Scan for the cell matching the given text and deliver its (x, y) coordinate at center. 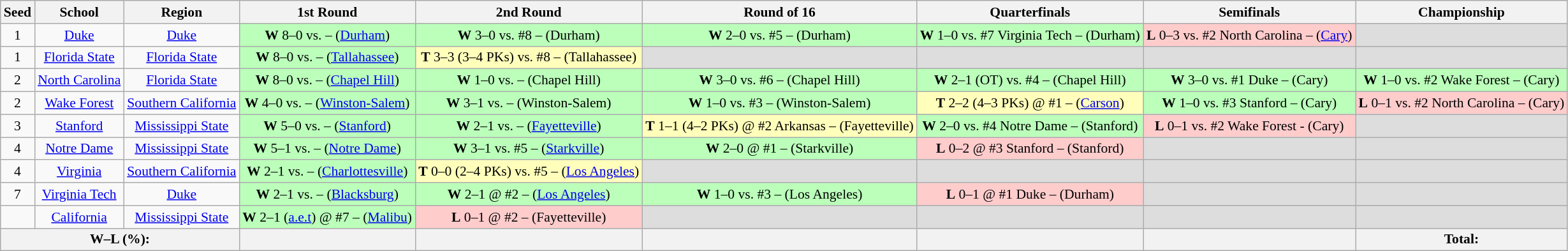
Wake Forest (79, 103)
Round of 16 (779, 12)
W 4–0 vs. – (Winston-Salem) (327, 103)
L 0–2 @ #3 Stanford – (Stanford) (1030, 149)
W 2–1 vs. – (Blacksburg) (327, 194)
W 1–0 vs. #3 – (Los Angeles) (779, 194)
Notre Dame (79, 149)
W 8–0 vs. – (Chapel Hill) (327, 80)
T 2–2 (4–3 PKs) @ #1 – (Carson) (1030, 103)
W 3–1 vs. #5 – (Starkville) (529, 149)
W 3–0 vs. #1 Duke – (Cary) (1250, 80)
W 8–0 vs. – (Durham) (327, 35)
1st Round (327, 12)
L 0–1 vs. #2 Wake Forest - (Cary) (1250, 126)
W 2–1 vs. – (Fayetteville) (529, 126)
L 0–1 @ #2 – (Fayetteville) (529, 217)
T 1–1 (4–2 PKs) @ #2 Arkansas – (Fayetteville) (779, 126)
School (79, 12)
W 1–0 vs. #3 Stanford – (Cary) (1250, 103)
Semifinals (1250, 12)
2nd Round (529, 12)
W 2–1 (a.e.t) @ #7 – (Malibu) (327, 217)
W 2–1 vs. – (Charlottesville) (327, 172)
Virginia (79, 172)
W 2–0 vs. #5 – (Durham) (779, 35)
L 0–1 @ #1 Duke – (Durham) (1030, 194)
W 3–1 vs. – (Winston-Salem) (529, 103)
W 5–1 vs. – (Notre Dame) (327, 149)
W 2–1 (OT) vs. #4 – (Chapel Hill) (1030, 80)
3 (18, 126)
W 2–0 vs. #4 Notre Dame – (Stanford) (1030, 126)
W 8–0 vs. – (Tallahassee) (327, 57)
L 0–1 vs. #2 North Carolina – (Cary) (1462, 103)
W 1–0 vs. #2 Wake Forest – (Cary) (1462, 80)
W 1–0 vs. #3 – (Winston-Salem) (779, 103)
T 0–0 (2–4 PKs) vs. #5 – (Los Angeles) (529, 172)
W 2–0 @ #1 – (Starkville) (779, 149)
7 (18, 194)
W 2–1 @ #2 – (Los Angeles) (529, 194)
W–L (%): (120, 240)
Quarterfinals (1030, 12)
T 3–3 (3–4 PKs) vs. #8 – (Tallahassee) (529, 57)
W 1–0 vs. #7 Virginia Tech – (Durham) (1030, 35)
Virginia Tech (79, 194)
W 3–0 vs. #8 – (Durham) (529, 35)
California (79, 217)
W 3–0 vs. #6 – (Chapel Hill) (779, 80)
W 1–0 vs. – (Chapel Hill) (529, 80)
Region (181, 12)
North Carolina (79, 80)
L 0–3 vs. #2 North Carolina – (Cary) (1250, 35)
Seed (18, 12)
Stanford (79, 126)
W 5–0 vs. – (Stanford) (327, 126)
Total: (1462, 240)
Championship (1462, 12)
